Pinpoint the cell where the given text exists, returning its (X, Y) midpoint coordinate. 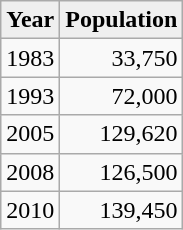
72,000 (122, 96)
Year (30, 20)
Population (122, 20)
33,750 (122, 58)
2010 (30, 210)
129,620 (122, 134)
1983 (30, 58)
2005 (30, 134)
1993 (30, 96)
139,450 (122, 210)
2008 (30, 172)
126,500 (122, 172)
